Extract the [x, y] coordinate from the center of the cell holding the provided text.  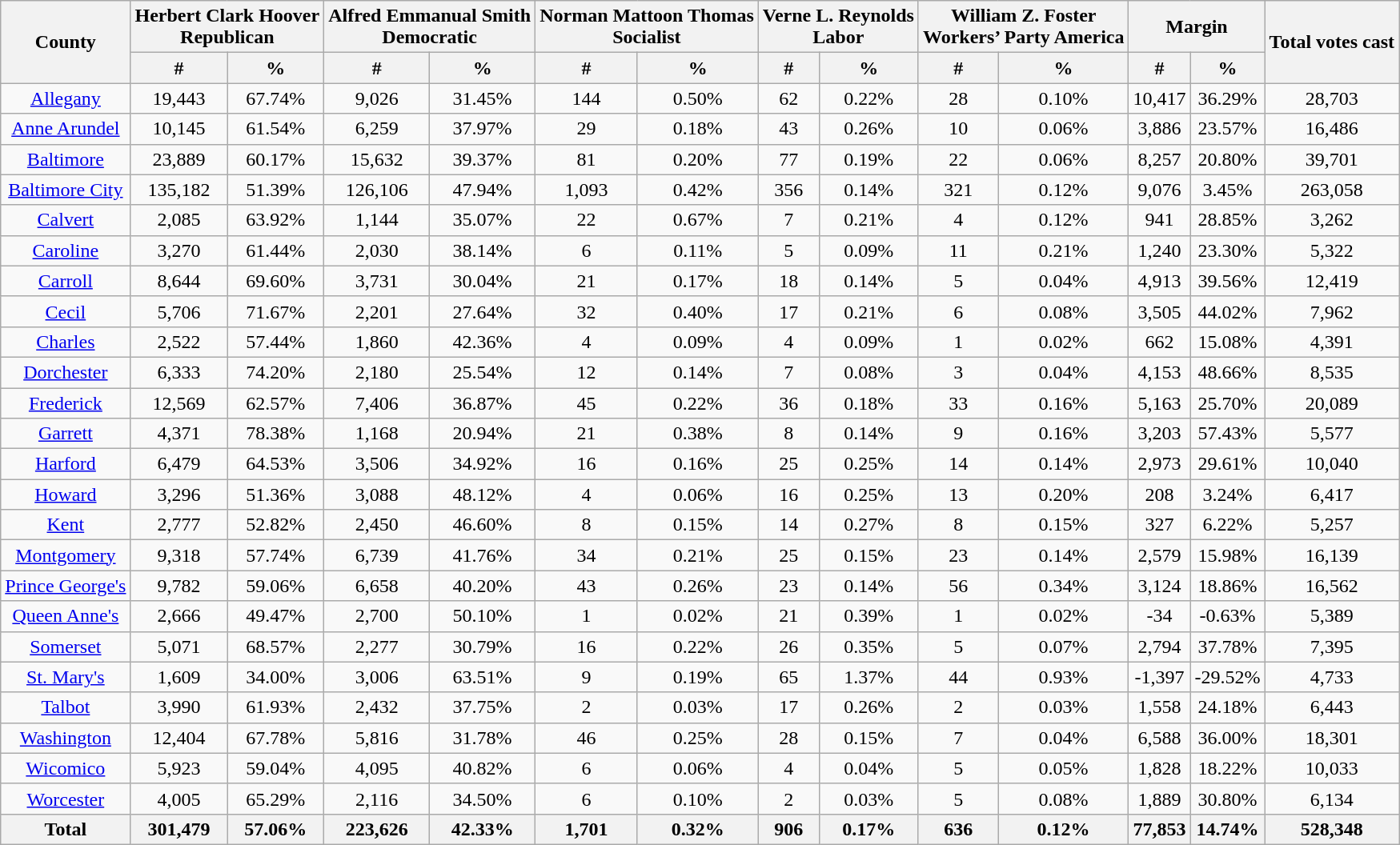
40.82% [483, 768]
3,203 [1159, 434]
5,923 [179, 768]
1,240 [1159, 250]
36.29% [1228, 98]
8,644 [179, 281]
3,262 [1332, 220]
34 [587, 555]
61.44% [275, 250]
William Z. FosterWorkers’ Party America [1023, 27]
13 [958, 495]
Calvert [66, 220]
2,973 [1159, 464]
321 [958, 190]
1,093 [587, 190]
8,257 [1159, 159]
St. Mary's [66, 677]
16,562 [1332, 586]
27.64% [483, 311]
4,005 [179, 799]
3,990 [179, 707]
0.05% [1063, 768]
12,569 [179, 402]
12,419 [1332, 281]
3,270 [179, 250]
57.06% [275, 829]
38.14% [483, 250]
20.80% [1228, 159]
2,277 [377, 647]
Talbot [66, 707]
Anne Arundel [66, 129]
3.45% [1228, 190]
0.38% [698, 434]
24.18% [1228, 707]
2,450 [377, 525]
Queen Anne's [66, 616]
64.53% [275, 464]
6,134 [1332, 799]
77,853 [1159, 829]
62.57% [275, 402]
18,301 [1332, 738]
7,395 [1332, 647]
8,535 [1332, 372]
County [66, 42]
Frederick [66, 402]
34.50% [483, 799]
3,296 [179, 495]
2,579 [1159, 555]
18 [788, 281]
56 [958, 586]
Washington [66, 738]
51.39% [275, 190]
2,116 [377, 799]
Caroline [66, 250]
356 [788, 190]
2,794 [1159, 647]
0.27% [868, 525]
5,257 [1332, 525]
Norman Mattoon ThomasSocialist [647, 27]
18.86% [1228, 586]
34.92% [483, 464]
68.57% [275, 647]
67.74% [275, 98]
19,443 [179, 98]
59.06% [275, 586]
60.17% [275, 159]
5,816 [377, 738]
Herbert Clark HooverRepublican [227, 27]
65 [788, 677]
36.00% [1228, 738]
63.92% [275, 220]
Kent [66, 525]
6,333 [179, 372]
208 [1159, 495]
9,782 [179, 586]
3.24% [1228, 495]
37.97% [483, 129]
44 [958, 677]
30.79% [483, 647]
1,609 [179, 677]
77 [788, 159]
263,058 [1332, 190]
2,777 [179, 525]
1,828 [1159, 768]
5,071 [179, 647]
0.93% [1063, 677]
10,040 [1332, 464]
0.40% [698, 311]
2,700 [377, 616]
10 [958, 129]
6,443 [1332, 707]
1,168 [377, 434]
62 [788, 98]
25.54% [483, 372]
Worcester [66, 799]
Howard [66, 495]
81 [587, 159]
74.20% [275, 372]
31.45% [483, 98]
3,505 [1159, 311]
16,139 [1332, 555]
0.39% [868, 616]
67.78% [275, 738]
39.37% [483, 159]
Dorchester [66, 372]
26 [788, 647]
10,145 [179, 129]
48.12% [483, 495]
9,076 [1159, 190]
23.30% [1228, 250]
51.36% [275, 495]
41.76% [483, 555]
0.07% [1063, 647]
44.02% [1228, 311]
2,666 [179, 616]
3,006 [377, 677]
Carroll [66, 281]
327 [1159, 525]
42.36% [483, 342]
63.51% [483, 677]
15.98% [1228, 555]
3,088 [377, 495]
0.32% [698, 829]
9,318 [179, 555]
126,106 [377, 190]
6,658 [377, 586]
47.94% [483, 190]
49.47% [275, 616]
0.35% [868, 647]
42.33% [483, 829]
5,163 [1159, 402]
7,406 [377, 402]
18.22% [1228, 768]
34.00% [275, 677]
Garrett [66, 434]
71.67% [275, 311]
636 [958, 829]
Total [66, 829]
69.60% [275, 281]
5,322 [1332, 250]
906 [788, 829]
3,886 [1159, 129]
23.57% [1228, 129]
7,962 [1332, 311]
57.43% [1228, 434]
65.29% [275, 799]
10,417 [1159, 98]
6,417 [1332, 495]
2,180 [377, 372]
Montgomery [66, 555]
Cecil [66, 311]
35.07% [483, 220]
4,153 [1159, 372]
30.04% [483, 281]
3 [958, 372]
4,913 [1159, 281]
223,626 [377, 829]
14.74% [1228, 829]
5,577 [1332, 434]
1,144 [377, 220]
46.60% [483, 525]
9,026 [377, 98]
1.37% [868, 677]
4,391 [1332, 342]
28.85% [1228, 220]
528,348 [1332, 829]
32 [587, 311]
1,558 [1159, 707]
46 [587, 738]
29.61% [1228, 464]
-29.52% [1228, 677]
39,701 [1332, 159]
Margin [1197, 27]
1,701 [587, 829]
Harford [66, 464]
33 [958, 402]
4,733 [1332, 677]
11 [958, 250]
20.94% [483, 434]
Wicomico [66, 768]
0.34% [1063, 586]
37.75% [483, 707]
59.04% [275, 768]
2,201 [377, 311]
0.67% [698, 220]
0.11% [698, 250]
1,889 [1159, 799]
662 [1159, 342]
Total votes cast [1332, 42]
6,479 [179, 464]
3,124 [1159, 586]
Baltimore [66, 159]
28,703 [1332, 98]
12 [587, 372]
-0.63% [1228, 616]
29 [587, 129]
57.74% [275, 555]
31.78% [483, 738]
2,085 [179, 220]
Allegany [66, 98]
78.38% [275, 434]
2,522 [179, 342]
30.80% [1228, 799]
15.08% [1228, 342]
3,506 [377, 464]
Somerset [66, 647]
4,371 [179, 434]
48.66% [1228, 372]
0.42% [698, 190]
39.56% [1228, 281]
Charles [66, 342]
6,739 [377, 555]
40.20% [483, 586]
6,588 [1159, 738]
301,479 [179, 829]
5,389 [1332, 616]
50.10% [483, 616]
25.70% [1228, 402]
10,033 [1332, 768]
941 [1159, 220]
2,030 [377, 250]
4,095 [377, 768]
135,182 [179, 190]
0.50% [698, 98]
36 [788, 402]
Verne L. ReynoldsLabor [838, 27]
Prince George's [66, 586]
2,432 [377, 707]
23,889 [179, 159]
6.22% [1228, 525]
16,486 [1332, 129]
5,706 [179, 311]
61.54% [275, 129]
61.93% [275, 707]
15,632 [377, 159]
-1,397 [1159, 677]
20,089 [1332, 402]
Baltimore City [66, 190]
Alfred Emmanual SmithDemocratic [430, 27]
57.44% [275, 342]
36.87% [483, 402]
6,259 [377, 129]
12,404 [179, 738]
144 [587, 98]
52.82% [275, 525]
45 [587, 402]
37.78% [1228, 647]
3,731 [377, 281]
1,860 [377, 342]
-34 [1159, 616]
